Provide the [X, Y] coordinate of the cell's center where the given text is located.  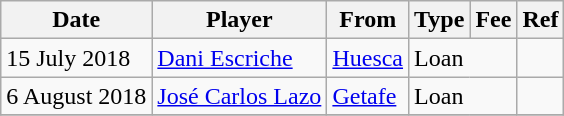
Getafe [368, 96]
From [368, 20]
Type [440, 20]
José Carlos Lazo [240, 96]
Player [240, 20]
Ref [540, 20]
6 August 2018 [76, 96]
Dani Escriche [240, 58]
Fee [494, 20]
Date [76, 20]
Huesca [368, 58]
15 July 2018 [76, 58]
